Determine the (X, Y) coordinate at the center of the cell enclosing the given text.  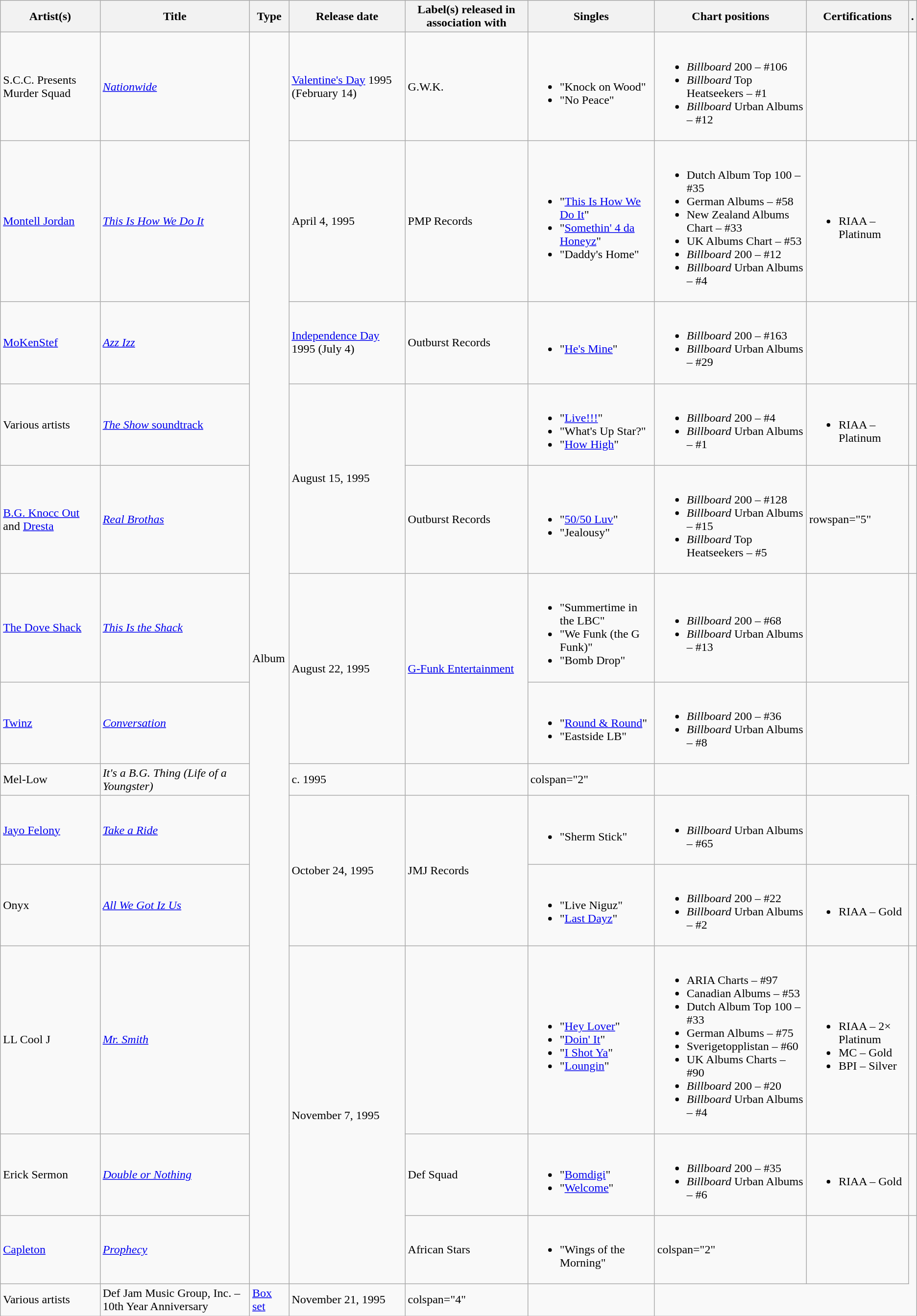
The Show soundtrack (174, 424)
"Round & Round""Eastside LB" (591, 723)
"50/50 Luv""Jealousy" (591, 519)
Real Brothas (174, 519)
Certifications (857, 17)
c. 1995 (347, 780)
Box set (269, 1300)
Jayo Felony (50, 830)
G.W.K. (466, 86)
Billboard 200 – #4Billboard Urban Albums – #1 (730, 424)
Independence Day 1995 (July 4) (347, 343)
G-Funk Entertainment (466, 669)
Onyx (50, 905)
August 15, 1995 (347, 479)
"Summertime in the LBC""We Funk (the G Funk)""Bomb Drop" (591, 628)
Billboard Urban Albums – #65 (730, 830)
All We Got Iz Us (174, 905)
Billboard 200 – #36Billboard Urban Albums – #8 (730, 723)
Singles (591, 17)
Album (269, 658)
African Stars (466, 1250)
Release date (347, 17)
October 24, 1995 (347, 871)
The Dove Shack (50, 628)
This Is How We Do It (174, 221)
RIAA – 2× PlatinumMC – GoldBPI – Silver (857, 1039)
Billboard 200 – #163Billboard Urban Albums – #29 (730, 343)
"This Is How We Do It""Somethin' 4 da Honeyz""Daddy's Home" (591, 221)
Mel-Low (50, 780)
Mr. Smith (174, 1039)
"Live Niguz""Last Dayz" (591, 905)
April 4, 1995 (347, 221)
Montell Jordan (50, 221)
Dutch Album Top 100 – #35German Albums – #58New Zealand Albums Chart – #33UK Albums Chart – #53Billboard 200 – #12Billboard Urban Albums – #4 (730, 221)
"Hey Lover""Doin' It""I Shot Ya""Loungin" (591, 1039)
It's a B.G. Thing (Life of a Youngster) (174, 780)
Billboard 200 – #68Billboard Urban Albums – #13 (730, 628)
Artist(s) (50, 17)
"Bomdigi""Welcome" (591, 1174)
Billboard 200 – #106Billboard Top Heatseekers – #1Billboard Urban Albums – #12 (730, 86)
"Wings of the Morning" (591, 1250)
"Live!!!""What's Up Star?""How High" (591, 424)
Type (269, 17)
B.G. Knocc Out and Dresta (50, 519)
Capleton (50, 1250)
"He's Mine" (591, 343)
JMJ Records (466, 871)
Double or Nothing (174, 1174)
This Is the Shack (174, 628)
rowspan="5" (857, 519)
Label(s) released in association with (466, 17)
S.C.C. Presents Murder Squad (50, 86)
Azz Izz (174, 343)
"Knock on Wood""No Peace" (591, 86)
Def Squad (466, 1174)
Erick Sermon (50, 1174)
Conversation (174, 723)
Billboard 200 – #128Billboard Urban Albums – #15Billboard Top Heatseekers – #5 (730, 519)
Title (174, 17)
Nationwide (174, 86)
Valentine's Day 1995 (February 14) (347, 86)
"Sherm Stick" (591, 830)
. (912, 17)
MoKenStef (50, 343)
Take a Ride (174, 830)
LL Cool J (50, 1039)
Prophecy (174, 1250)
colspan="4" (466, 1300)
PMP Records (466, 221)
Def Jam Music Group, Inc. – 10th Year Anniversary (174, 1300)
Twinz (50, 723)
Billboard 200 – #22Billboard Urban Albums – #2 (730, 905)
Chart positions (730, 17)
Billboard 200 – #35Billboard Urban Albums – #6 (730, 1174)
November 21, 1995 (347, 1300)
August 22, 1995 (347, 669)
November 7, 1995 (347, 1115)
